Return the [X, Y] coordinate for the center point of the cell that contains the specified text.  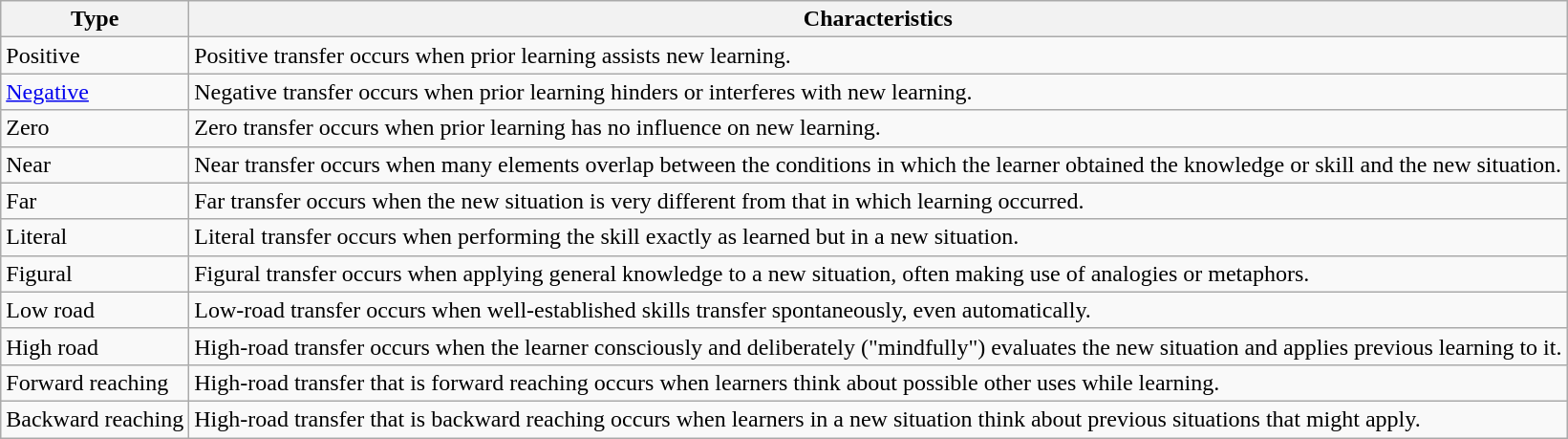
Negative [96, 92]
Zero [96, 128]
Negative transfer occurs when prior learning hinders or interferes with new learning. [878, 92]
Zero transfer occurs when prior learning has no influence on new learning. [878, 128]
Positive [96, 55]
Low-road transfer occurs when well-established skills transfer spontaneously, even automatically. [878, 310]
Far transfer occurs when the new situation is very different from that in which learning occurred. [878, 201]
High road [96, 346]
Positive transfer occurs when prior learning assists new learning. [878, 55]
Far [96, 201]
Characteristics [878, 19]
Type [96, 19]
Backward reaching [96, 419]
High-road transfer that is forward reaching occurs when learners think about possible other uses while learning. [878, 383]
High-road transfer that is backward reaching occurs when learners in a new situation think about previous situations that might apply. [878, 419]
Near [96, 165]
Near transfer occurs when many elements overlap between the conditions in which the learner obtained the knowledge or skill and the new situation. [878, 165]
Figural transfer occurs when applying general knowledge to a new situation, often making use of analogies or metaphors. [878, 274]
Literal [96, 237]
Forward reaching [96, 383]
Literal transfer occurs when performing the skill exactly as learned but in a new situation. [878, 237]
Figural [96, 274]
Low road [96, 310]
